Search for the cell housing the specified text and yield its [X, Y] center coordinate. 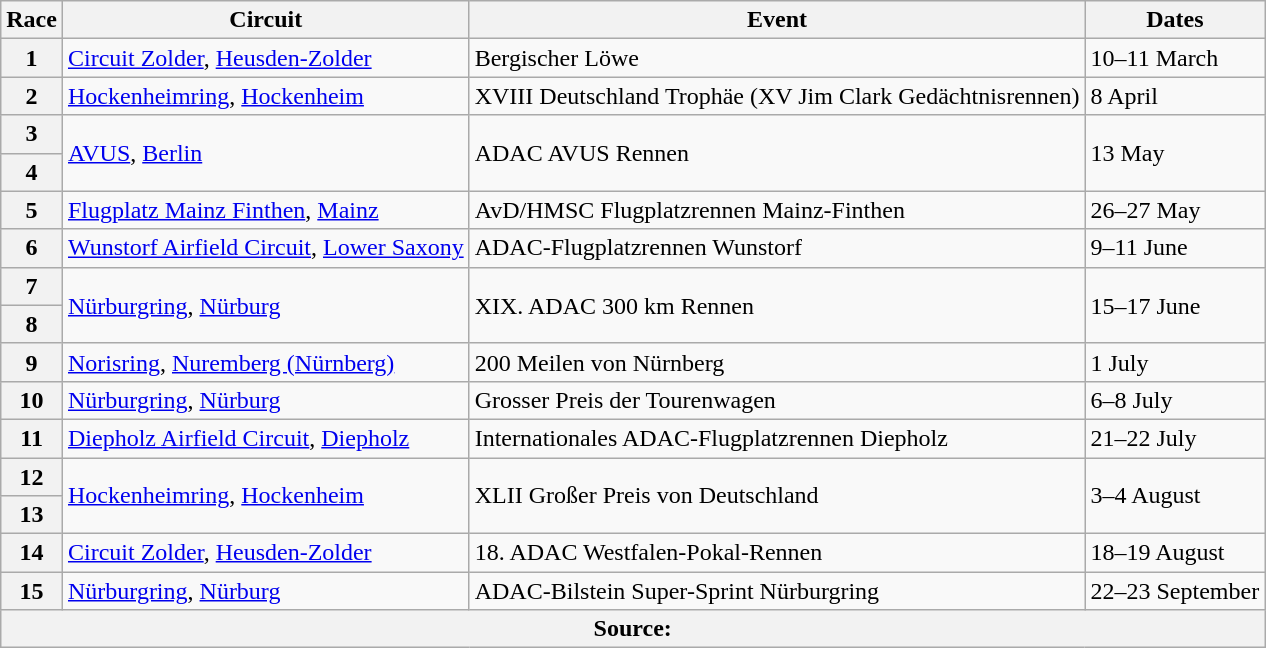
Norisring, Nuremberg (Nürnberg) [266, 362]
Bergischer Löwe [777, 58]
12 [32, 477]
10–11 March [1175, 58]
AVUS, Berlin [266, 153]
13 May [1175, 153]
1 [32, 58]
XIX. ADAC 300 km Rennen [777, 305]
13 [32, 515]
ADAC-Flugplatzrennen Wunstorf [777, 248]
26–27 May [1175, 210]
15–17 June [1175, 305]
3–4 August [1175, 496]
15 [32, 591]
14 [32, 553]
Circuit [266, 20]
AvD/HMSC Flugplatzrennen Mainz-Finthen [777, 210]
Race [32, 20]
1 July [1175, 362]
Wunstorf Airfield Circuit, Lower Saxony [266, 248]
8 [32, 324]
22–23 September [1175, 591]
Dates [1175, 20]
7 [32, 286]
Diepholz Airfield Circuit, Diepholz [266, 438]
Flugplatz Mainz Finthen, Mainz [266, 210]
2 [32, 96]
9 [32, 362]
18. ADAC Westfalen-Pokal-Rennen [777, 553]
21–22 July [1175, 438]
8 April [1175, 96]
6–8 July [1175, 400]
Internationales ADAC-Flugplatzrennen Diepholz [777, 438]
ADAC-Bilstein Super-Sprint Nürburgring [777, 591]
5 [32, 210]
11 [32, 438]
6 [32, 248]
3 [32, 134]
10 [32, 400]
XVIII Deutschland Trophäe (XV Jim Clark Gedächtnisrennen) [777, 96]
ADAC AVUS Rennen [777, 153]
Event [777, 20]
Grosser Preis der Tourenwagen [777, 400]
9–11 June [1175, 248]
4 [32, 172]
XLII Großer Preis von Deutschland [777, 496]
18–19 August [1175, 553]
Source: [633, 629]
200 Meilen von Nürnberg [777, 362]
